From the cell containing the given text, extract its center point as [X, Y] coordinate. 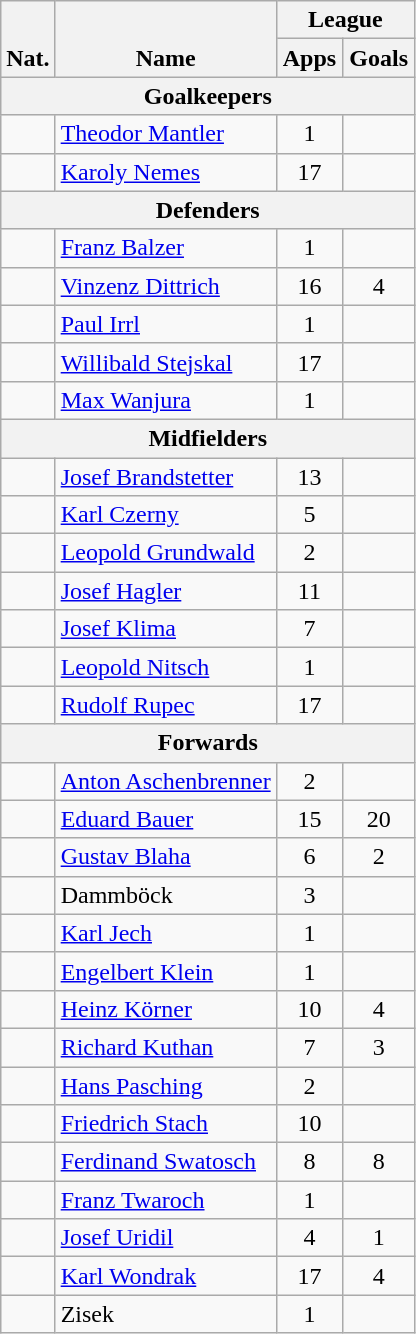
Hans Pasching [166, 1085]
Nat. [28, 39]
Josef Hagler [166, 591]
Josef Brandstetter [166, 477]
6 [310, 857]
Friedrich Stach [166, 1124]
Willibald Stejskal [166, 362]
Anton Aschenbrenner [166, 781]
16 [310, 286]
Midfielders [208, 438]
Karl Jech [166, 933]
Vinzenz Dittrich [166, 286]
Goals [379, 58]
Leopold Grundwald [166, 553]
Franz Balzer [166, 248]
Ferdinand Swatosch [166, 1162]
Richard Kuthan [166, 1047]
Forwards [208, 743]
Zisek [166, 1314]
13 [310, 477]
Max Wanjura [166, 400]
Rudolf Rupec [166, 705]
Engelbert Klein [166, 971]
5 [310, 515]
Heinz Körner [166, 1009]
Josef Uridil [166, 1238]
League [346, 20]
Defenders [208, 210]
Karl Wondrak [166, 1276]
Theodor Mantler [166, 134]
Josef Klima [166, 629]
Paul Irrl [166, 324]
Eduard Bauer [166, 819]
Karoly Nemes [166, 172]
Franz Twaroch [166, 1200]
Goalkeepers [208, 96]
Apps [310, 58]
Name [166, 39]
Dammböck [166, 895]
11 [310, 591]
20 [379, 819]
Karl Czerny [166, 515]
Gustav Blaha [166, 857]
Leopold Nitsch [166, 667]
15 [310, 819]
